Identify which cell holds the provided text, then report its (x, y) central coordinate. 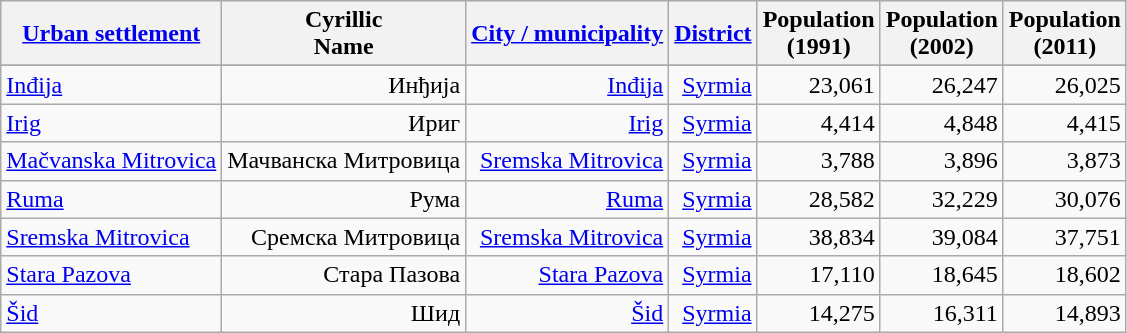
Population(1991) (818, 34)
39,084 (942, 237)
Сремска Митровица (344, 237)
30,076 (1064, 199)
Инђија (344, 85)
37,751 (1064, 237)
4,414 (818, 123)
3,788 (818, 161)
3,873 (1064, 161)
26,025 (1064, 85)
14,275 (818, 313)
CyrillicName (344, 34)
32,229 (942, 199)
26,247 (942, 85)
Population(2002) (942, 34)
City / municipality (568, 34)
18,645 (942, 275)
Рума (344, 199)
District (713, 34)
Стара Пазова (344, 275)
4,848 (942, 123)
17,110 (818, 275)
Urban settlement (112, 34)
Ириг (344, 123)
23,061 (818, 85)
28,582 (818, 199)
18,602 (1064, 275)
Population(2011) (1064, 34)
Шид (344, 313)
Mačvanska Mitrovica (112, 161)
4,415 (1064, 123)
38,834 (818, 237)
16,311 (942, 313)
Мачванска Митровица (344, 161)
3,896 (942, 161)
14,893 (1064, 313)
